Detect which cell encompasses the target text, then output its [x, y] center coordinate. 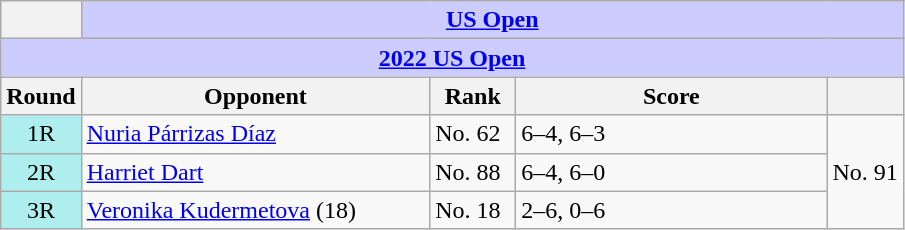
No. 18 [473, 210]
2R [41, 172]
Opponent [256, 96]
Round [41, 96]
Harriet Dart [256, 172]
2–6, 0–6 [672, 210]
Rank [473, 96]
6–4, 6–3 [672, 134]
Nuria Párrizas Díaz [256, 134]
No. 91 [865, 172]
2022 US Open [452, 58]
No. 62 [473, 134]
No. 88 [473, 172]
6–4, 6–0 [672, 172]
Score [672, 96]
Veronika Kudermetova (18) [256, 210]
US Open [492, 20]
1R [41, 134]
3R [41, 210]
